From the cell containing the given text, extract its center point as [x, y] coordinate. 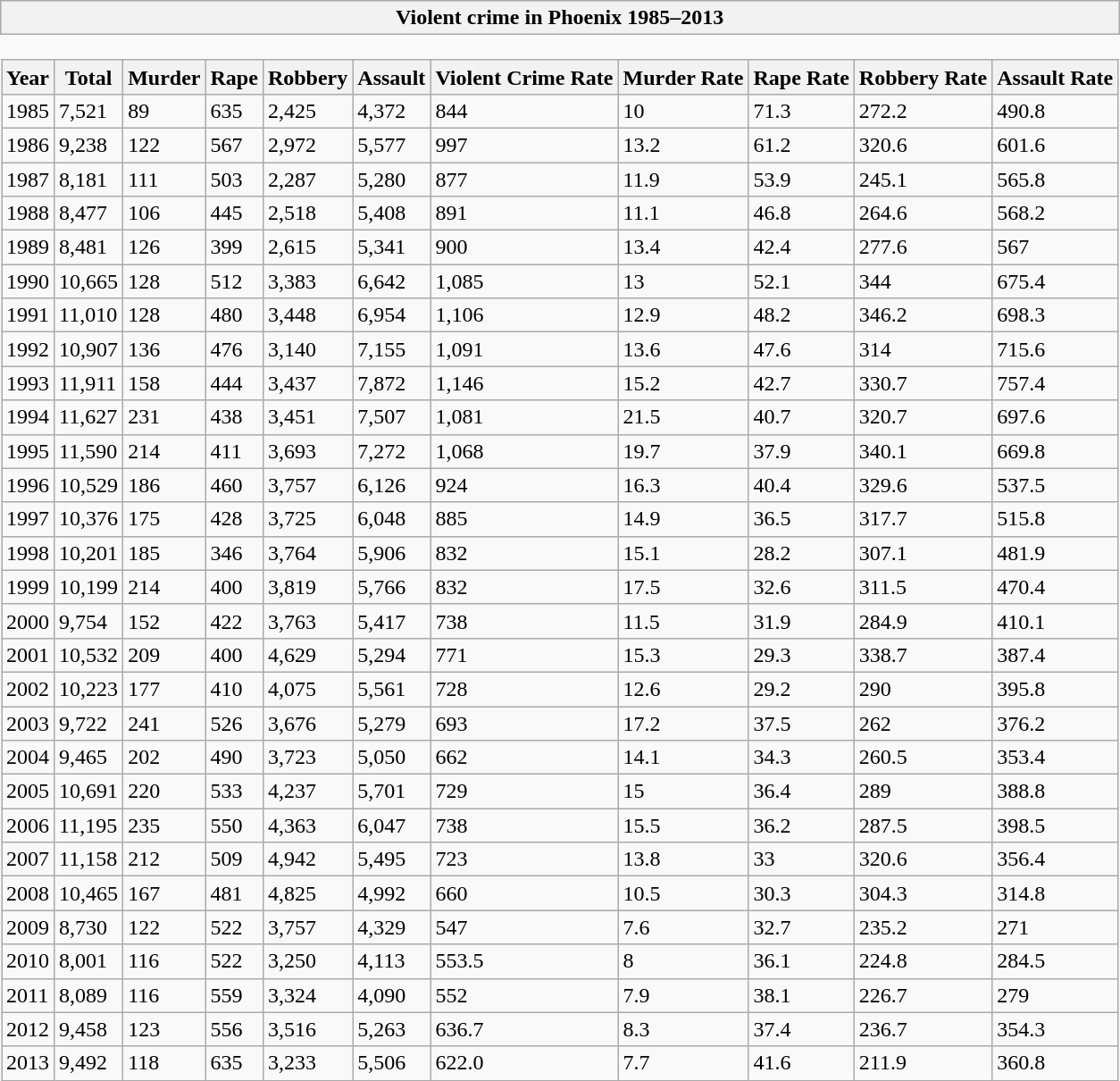
481.9 [1056, 553]
29.3 [801, 655]
515.8 [1056, 519]
5,408 [391, 214]
2011 [29, 995]
2012 [29, 1029]
33 [801, 859]
428 [234, 519]
186 [164, 485]
3,383 [307, 281]
304.3 [923, 893]
2013 [29, 1063]
346.2 [923, 315]
15.2 [683, 383]
36.5 [801, 519]
509 [234, 859]
877 [524, 180]
5,495 [391, 859]
29.2 [801, 689]
885 [524, 519]
Rape Rate [801, 77]
36.1 [801, 961]
220 [164, 792]
1,106 [524, 315]
Rape [234, 77]
1990 [29, 281]
10,529 [89, 485]
10,223 [89, 689]
11,010 [89, 315]
4,075 [307, 689]
338.7 [923, 655]
13.2 [683, 145]
354.3 [1056, 1029]
11.5 [683, 621]
167 [164, 893]
622.0 [524, 1063]
14.1 [683, 758]
547 [524, 927]
2006 [29, 825]
185 [164, 553]
330.7 [923, 383]
344 [923, 281]
7,155 [391, 349]
235.2 [923, 927]
3,451 [307, 417]
89 [164, 111]
2,425 [307, 111]
7.6 [683, 927]
729 [524, 792]
16.3 [683, 485]
4,942 [307, 859]
9,722 [89, 723]
7,272 [391, 451]
1992 [29, 349]
111 [164, 180]
1995 [29, 451]
37.9 [801, 451]
1986 [29, 145]
1991 [29, 315]
289 [923, 792]
231 [164, 417]
12.9 [683, 315]
314 [923, 349]
4,992 [391, 893]
175 [164, 519]
241 [164, 723]
1997 [29, 519]
272.2 [923, 111]
410 [234, 689]
568.2 [1056, 214]
552 [524, 995]
4,363 [307, 825]
Robbery Rate [923, 77]
2001 [29, 655]
9,458 [89, 1029]
158 [164, 383]
32.7 [801, 927]
8,730 [89, 927]
1994 [29, 417]
37.5 [801, 723]
40.7 [801, 417]
48.2 [801, 315]
10,465 [89, 893]
34.3 [801, 758]
126 [164, 247]
307.1 [923, 553]
1,091 [524, 349]
2010 [29, 961]
5,294 [391, 655]
Robbery [307, 77]
177 [164, 689]
235 [164, 825]
Violent Crime Rate [524, 77]
5,701 [391, 792]
1,146 [524, 383]
1987 [29, 180]
844 [524, 111]
224.8 [923, 961]
480 [234, 315]
3,764 [307, 553]
3,676 [307, 723]
320.7 [923, 417]
8,181 [89, 180]
3,448 [307, 315]
636.7 [524, 1029]
284.5 [1056, 961]
2,972 [307, 145]
262 [923, 723]
202 [164, 758]
565.8 [1056, 180]
1,085 [524, 281]
287.5 [923, 825]
226.7 [923, 995]
3,723 [307, 758]
340.1 [923, 451]
3,140 [307, 349]
15 [683, 792]
19.7 [683, 451]
3,324 [307, 995]
2008 [29, 893]
314.8 [1056, 893]
47.6 [801, 349]
7,507 [391, 417]
3,250 [307, 961]
11.1 [683, 214]
4,329 [391, 927]
444 [234, 383]
2,615 [307, 247]
245.1 [923, 180]
2,287 [307, 180]
Murder [164, 77]
8,089 [89, 995]
900 [524, 247]
3,763 [307, 621]
6,048 [391, 519]
7.9 [683, 995]
3,437 [307, 383]
260.5 [923, 758]
723 [524, 859]
10,907 [89, 349]
470.4 [1056, 587]
512 [234, 281]
669.8 [1056, 451]
13.6 [683, 349]
526 [234, 723]
46.8 [801, 214]
4,372 [391, 111]
71.3 [801, 111]
8,481 [89, 247]
481 [234, 893]
728 [524, 689]
1989 [29, 247]
1988 [29, 214]
7,872 [391, 383]
118 [164, 1063]
550 [234, 825]
398.5 [1056, 825]
290 [923, 689]
11,195 [89, 825]
311.5 [923, 587]
13 [683, 281]
279 [1056, 995]
693 [524, 723]
410.1 [1056, 621]
1993 [29, 383]
6,642 [391, 281]
212 [164, 859]
2004 [29, 758]
715.6 [1056, 349]
697.6 [1056, 417]
2003 [29, 723]
41.6 [801, 1063]
8 [683, 961]
476 [234, 349]
4,825 [307, 893]
10 [683, 111]
38.1 [801, 995]
5,279 [391, 723]
438 [234, 417]
Assault Rate [1056, 77]
5,280 [391, 180]
12.6 [683, 689]
61.2 [801, 145]
5,577 [391, 145]
1,081 [524, 417]
601.6 [1056, 145]
360.8 [1056, 1063]
11,911 [89, 383]
53.9 [801, 180]
757.4 [1056, 383]
317.7 [923, 519]
10,532 [89, 655]
Year [29, 77]
6,954 [391, 315]
353.4 [1056, 758]
3,516 [307, 1029]
52.1 [801, 281]
13.4 [683, 247]
2002 [29, 689]
8,477 [89, 214]
2,518 [307, 214]
1999 [29, 587]
11.9 [683, 180]
37.4 [801, 1029]
7,521 [89, 111]
211.9 [923, 1063]
2007 [29, 859]
5,766 [391, 587]
Total [89, 77]
356.4 [1056, 859]
698.3 [1056, 315]
559 [234, 995]
28.2 [801, 553]
17.5 [683, 587]
3,819 [307, 587]
31.9 [801, 621]
284.9 [923, 621]
891 [524, 214]
3,693 [307, 451]
11,627 [89, 417]
387.4 [1056, 655]
11,158 [89, 859]
771 [524, 655]
5,050 [391, 758]
10,665 [89, 281]
8.3 [683, 1029]
4,090 [391, 995]
329.6 [923, 485]
490.8 [1056, 111]
399 [234, 247]
13.8 [683, 859]
7.7 [683, 1063]
1985 [29, 111]
395.8 [1056, 689]
9,465 [89, 758]
6,126 [391, 485]
152 [164, 621]
5,341 [391, 247]
40.4 [801, 485]
9,754 [89, 621]
1998 [29, 553]
537.5 [1056, 485]
503 [234, 180]
10,376 [89, 519]
553.5 [524, 961]
388.8 [1056, 792]
10,201 [89, 553]
2009 [29, 927]
17.2 [683, 723]
4,113 [391, 961]
15.5 [683, 825]
1996 [29, 485]
411 [234, 451]
5,561 [391, 689]
5,906 [391, 553]
460 [234, 485]
Murder Rate [683, 77]
14.9 [683, 519]
1,068 [524, 451]
15.1 [683, 553]
32.6 [801, 587]
10,691 [89, 792]
924 [524, 485]
490 [234, 758]
209 [164, 655]
2000 [29, 621]
Assault [391, 77]
5,263 [391, 1029]
15.3 [683, 655]
4,629 [307, 655]
42.7 [801, 383]
42.4 [801, 247]
36.4 [801, 792]
21.5 [683, 417]
2005 [29, 792]
271 [1056, 927]
5,417 [391, 621]
9,492 [89, 1063]
997 [524, 145]
236.7 [923, 1029]
8,001 [89, 961]
5,506 [391, 1063]
660 [524, 893]
123 [164, 1029]
3,233 [307, 1063]
277.6 [923, 247]
346 [234, 553]
3,725 [307, 519]
9,238 [89, 145]
106 [164, 214]
36.2 [801, 825]
556 [234, 1029]
6,047 [391, 825]
10,199 [89, 587]
136 [164, 349]
533 [234, 792]
376.2 [1056, 723]
Violent crime in Phoenix 1985–2013 [560, 18]
30.3 [801, 893]
4,237 [307, 792]
662 [524, 758]
422 [234, 621]
675.4 [1056, 281]
11,590 [89, 451]
264.6 [923, 214]
10.5 [683, 893]
445 [234, 214]
